Pinpoint the cell where the given text exists, returning its [X, Y] midpoint coordinate. 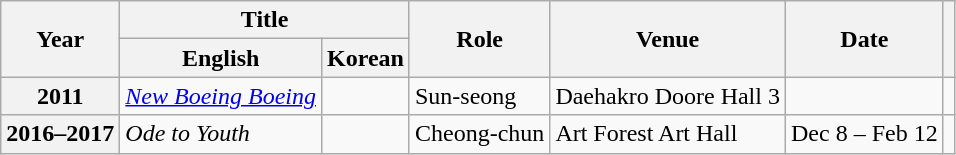
Ode to Youth [221, 134]
Title [265, 20]
Year [60, 39]
Sun-seong [479, 96]
Art Forest Art Hall [668, 134]
2011 [60, 96]
Cheong-chun [479, 134]
Korean [366, 58]
New Boeing Boeing [221, 96]
Venue [668, 39]
Daehakro Doore Hall 3 [668, 96]
Role [479, 39]
English [221, 58]
2016–2017 [60, 134]
Dec 8 – Feb 12 [864, 134]
Date [864, 39]
